Provide the [X, Y] coordinate of the cell's center where the given text is located.  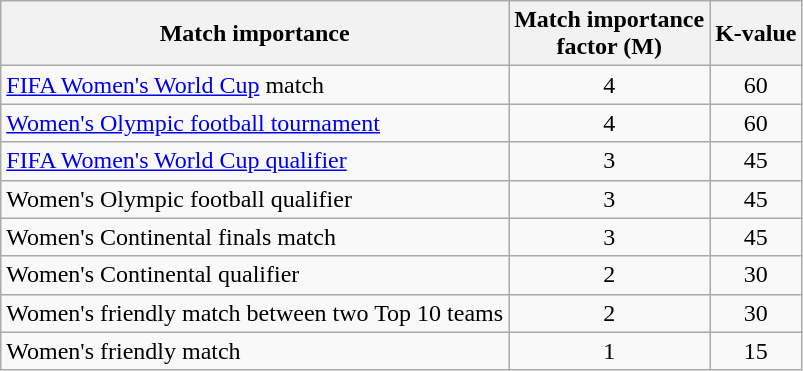
Women's Continental finals match [255, 237]
Match importance [255, 34]
Women's friendly match between two Top 10 teams [255, 313]
1 [610, 351]
Women's Continental qualifier [255, 275]
Women's Olympic football tournament [255, 123]
Women's Olympic football qualifier [255, 199]
K-value [756, 34]
FIFA Women's World Cup match [255, 85]
Match importancefactor (M) [610, 34]
Women's friendly match [255, 351]
15 [756, 351]
FIFA Women's World Cup qualifier [255, 161]
